Extract the [x, y] coordinate from the center of the cell holding the provided text.  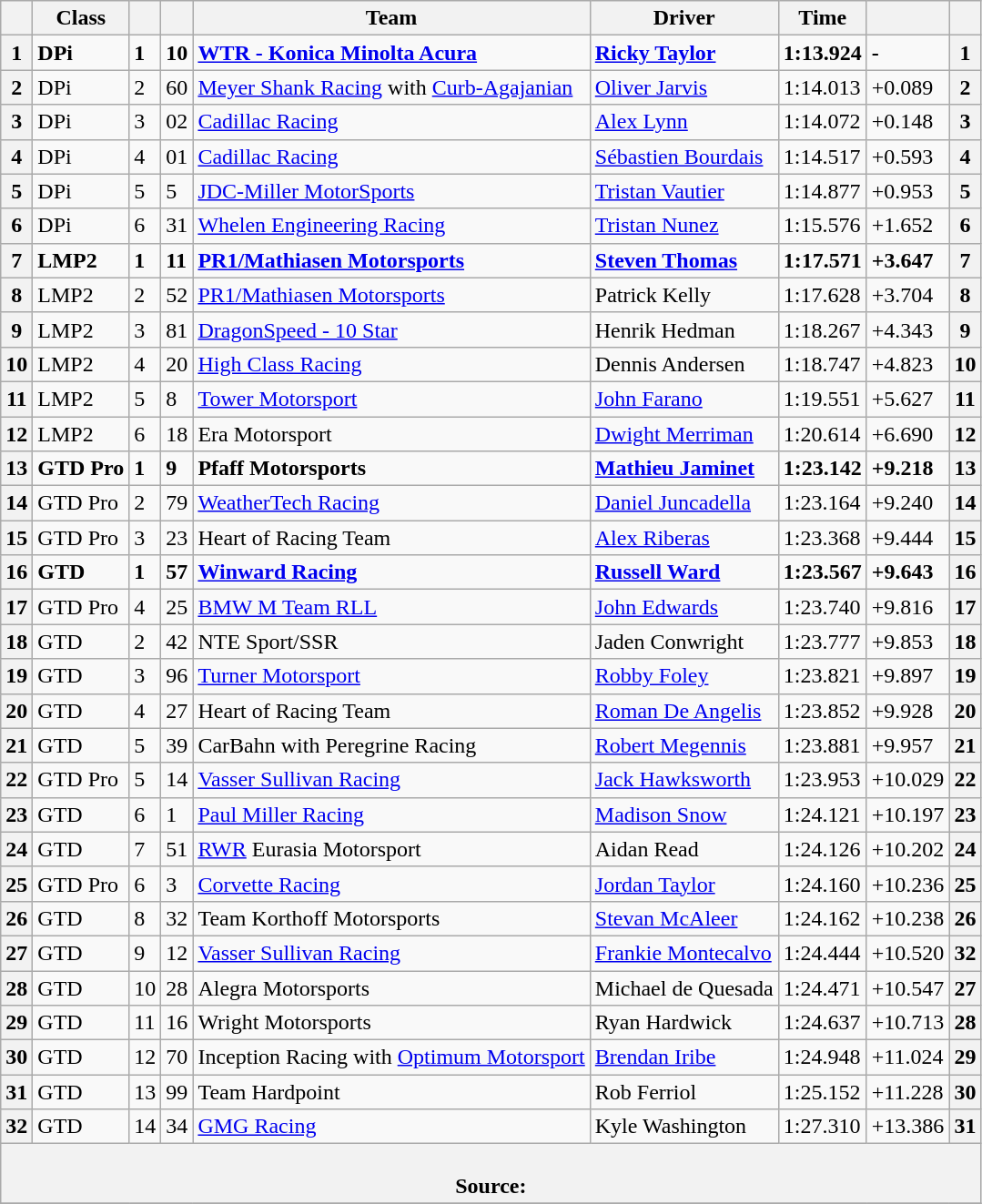
Source: [491, 1174]
1:14.072 [823, 122]
1:14.013 [823, 87]
+9.643 [908, 572]
+9.816 [908, 607]
01 [177, 157]
1:24.471 [823, 987]
Brendan Iribe [684, 1057]
Paul Miller Racing [391, 814]
52 [177, 295]
RWR Eurasia Motorsport [391, 849]
+9.218 [908, 469]
70 [177, 1057]
1:24.126 [823, 849]
+9.897 [908, 676]
+10.236 [908, 884]
Inception Racing with Optimum Motorsport [391, 1057]
02 [177, 122]
Russell Ward [684, 572]
+10.520 [908, 953]
1:18.267 [823, 329]
99 [177, 1092]
Kyle Washington [684, 1127]
42 [177, 642]
Patrick Kelly [684, 295]
CarBahn with Peregrine Racing [391, 745]
+6.690 [908, 434]
Madison Snow [684, 814]
1:23.142 [823, 469]
+0.593 [908, 157]
+5.627 [908, 399]
1:24.948 [823, 1057]
JDC-Miller MotorSports [391, 191]
Michael de Quesada [684, 987]
34 [177, 1127]
Tower Motorsport [391, 399]
39 [177, 745]
Team Korthoff Motorsports [391, 918]
1:24.121 [823, 814]
1:17.628 [823, 295]
Time [823, 18]
Rob Ferriol [684, 1092]
1:20.614 [823, 434]
High Class Racing [391, 364]
+1.652 [908, 226]
+9.240 [908, 503]
1:23.368 [823, 538]
1:19.551 [823, 399]
60 [177, 87]
51 [177, 849]
+13.386 [908, 1127]
96 [177, 676]
+0.148 [908, 122]
Whelen Engineering Racing [391, 226]
1:24.637 [823, 1023]
Daniel Juncadella [684, 503]
1:23.852 [823, 711]
+10.713 [908, 1023]
Tristan Nunez [684, 226]
1:23.164 [823, 503]
Driver [684, 18]
Team [391, 18]
Robby Foley [684, 676]
1:23.740 [823, 607]
+9.853 [908, 642]
+3.704 [908, 295]
Team Hardpoint [391, 1092]
81 [177, 329]
+11.228 [908, 1092]
1:23.953 [823, 780]
1:14.517 [823, 157]
1:17.571 [823, 260]
Tristan Vautier [684, 191]
Sébastien Bourdais [684, 157]
DragonSpeed - 10 Star [391, 329]
- [908, 53]
+10.029 [908, 780]
1:25.152 [823, 1092]
Stevan McAleer [684, 918]
1:18.747 [823, 364]
79 [177, 503]
Dennis Andersen [684, 364]
Alex Lynn [684, 122]
1:23.567 [823, 572]
+4.343 [908, 329]
Dwight Merriman [684, 434]
Henrik Hedman [684, 329]
+10.547 [908, 987]
BMW M Team RLL [391, 607]
John Edwards [684, 607]
Pfaff Motorsports [391, 469]
+4.823 [908, 364]
Frankie Montecalvo [684, 953]
1:24.444 [823, 953]
+10.238 [908, 918]
Oliver Jarvis [684, 87]
+9.928 [908, 711]
Turner Motorsport [391, 676]
1:24.160 [823, 884]
Winward Racing [391, 572]
+11.024 [908, 1057]
Aidan Read [684, 849]
Meyer Shank Racing with Curb-Agajanian [391, 87]
Robert Megennis [684, 745]
+0.089 [908, 87]
Ricky Taylor [684, 53]
1:24.162 [823, 918]
+3.647 [908, 260]
Jack Hawksworth [684, 780]
Jaden Conwright [684, 642]
+9.957 [908, 745]
Class [81, 18]
1:13.924 [823, 53]
1:23.821 [823, 676]
WTR - Konica Minolta Acura [391, 53]
1:27.310 [823, 1127]
+0.953 [908, 191]
+10.202 [908, 849]
Alegra Motorsports [391, 987]
1:15.576 [823, 226]
Jordan Taylor [684, 884]
Ryan Hardwick [684, 1023]
+10.197 [908, 814]
WeatherTech Racing [391, 503]
+9.444 [908, 538]
1:23.881 [823, 745]
Alex Riberas [684, 538]
Era Motorsport [391, 434]
Mathieu Jaminet [684, 469]
Roman De Angelis [684, 711]
Wright Motorsports [391, 1023]
Corvette Racing [391, 884]
57 [177, 572]
John Farano [684, 399]
1:23.777 [823, 642]
1:14.877 [823, 191]
NTE Sport/SSR [391, 642]
Steven Thomas [684, 260]
GMG Racing [391, 1127]
